Locate the cell with the specified text and output its (X, Y) center coordinate. 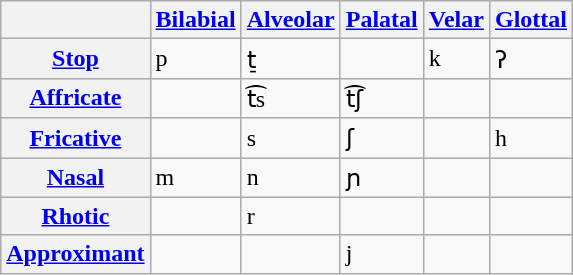
Alveolar (290, 20)
ɲ (382, 178)
Affricate (76, 98)
t͡s (290, 98)
Rhotic (76, 216)
t̠ (290, 59)
Palatal (382, 20)
n (290, 178)
ʔ (530, 59)
r (290, 216)
ʃ (382, 138)
h (530, 138)
s (290, 138)
m (196, 178)
Approximant (76, 254)
p (196, 59)
j (382, 254)
Bilabial (196, 20)
k (456, 59)
Nasal (76, 178)
Velar (456, 20)
t͡ʃ (382, 98)
Glottal (530, 20)
Stop (76, 59)
Fricative (76, 138)
